Find where the given text appears and provide that cell's center as [x, y] coordinate. 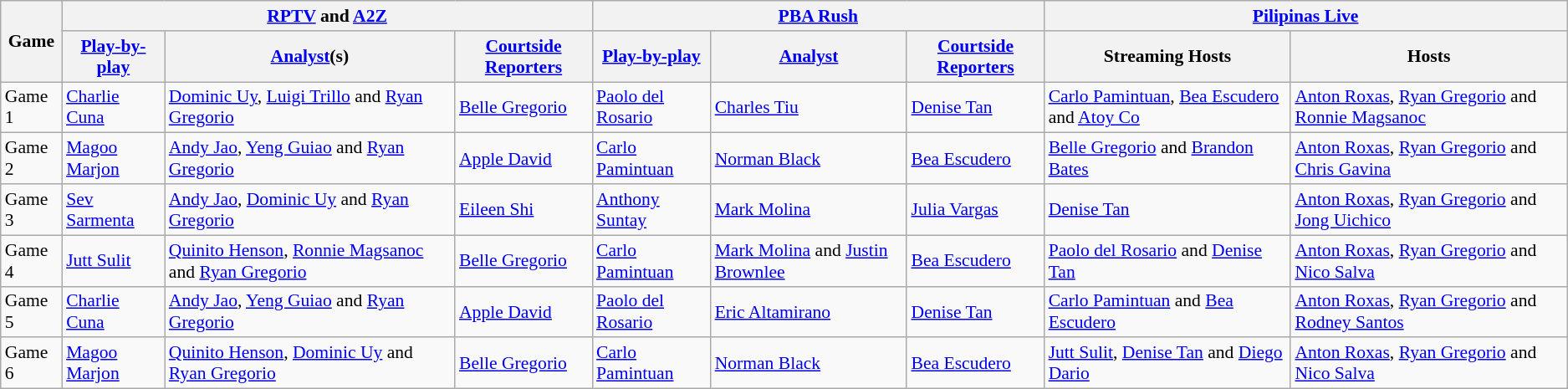
Game [32, 42]
Quinito Henson, Dominic Uy and Ryan Gregorio [309, 363]
Quinito Henson, Ronnie Magsanoc and Ryan Gregorio [309, 261]
Game 6 [32, 363]
Anton Roxas, Ryan Gregorio and Ronnie Magsanoc [1428, 107]
Pilipinas Live [1306, 16]
Carlo Pamintuan and Bea Escudero [1167, 311]
Belle Gregorio and Brandon Bates [1167, 159]
Mark Molina [810, 209]
Charles Tiu [810, 107]
Anthony Suntay [651, 209]
Sev Sarmenta [114, 209]
Andy Jao, Dominic Uy and Ryan Gregorio [309, 209]
Analyst [810, 57]
Julia Vargas [975, 209]
Mark Molina and Justin Brownlee [810, 261]
Jutt Sulit [114, 261]
Game 3 [32, 209]
Eileen Shi [524, 209]
PBA Rush [818, 16]
Streaming Hosts [1167, 57]
Analyst(s) [309, 57]
Game 1 [32, 107]
Anton Roxas, Ryan Gregorio and Jong Uichico [1428, 209]
Game 5 [32, 311]
Hosts [1428, 57]
RPTV and A2Z [327, 16]
Jutt Sulit, Denise Tan and Diego Dario [1167, 363]
Dominic Uy, Luigi Trillo and Ryan Gregorio [309, 107]
Anton Roxas, Ryan Gregorio and Chris Gavina [1428, 159]
Paolo del Rosario and Denise Tan [1167, 261]
Eric Altamirano [810, 311]
Anton Roxas, Ryan Gregorio and Rodney Santos [1428, 311]
Game 2 [32, 159]
Carlo Pamintuan, Bea Escudero and Atoy Co [1167, 107]
Game 4 [32, 261]
